Provide the (x, y) coordinate of the cell's center where the given text is located.  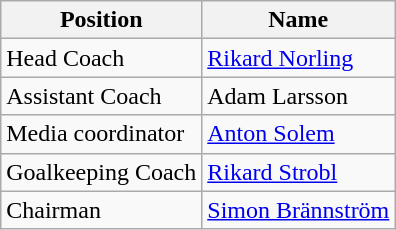
Rikard Strobl (298, 172)
Simon Brännström (298, 210)
Goalkeeping Coach (102, 172)
Head Coach (102, 58)
Position (102, 20)
Adam Larsson (298, 96)
Assistant Coach (102, 96)
Chairman (102, 210)
Anton Solem (298, 134)
Rikard Norling (298, 58)
Name (298, 20)
Media coordinator (102, 134)
